Provide the (X, Y) coordinate of the cell's center where the given text is located.  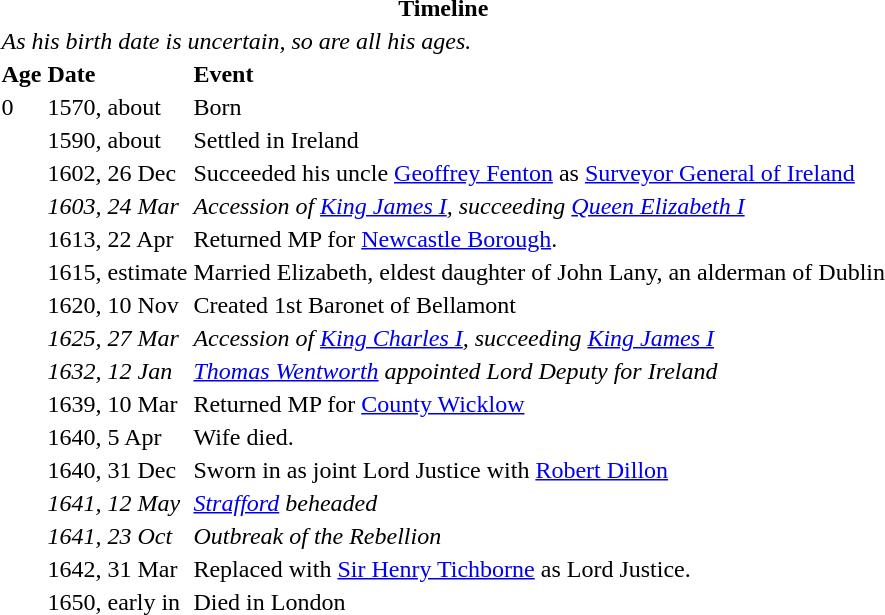
1602, 26 Dec (118, 173)
1642, 31 Mar (118, 569)
1639, 10 Mar (118, 404)
Date (118, 74)
1615, estimate (118, 272)
1625, 27 Mar (118, 338)
1590, about (118, 140)
1641, 12 May (118, 503)
1632, 12 Jan (118, 371)
0 (22, 107)
1640, 31 Dec (118, 470)
Age (22, 74)
1613, 22 Apr (118, 239)
1603, 24 Mar (118, 206)
1570, about (118, 107)
1620, 10 Nov (118, 305)
1641, 23 Oct (118, 536)
1640, 5 Apr (118, 437)
